Provide the [x, y] coordinate of the cell's center where the given text is located.  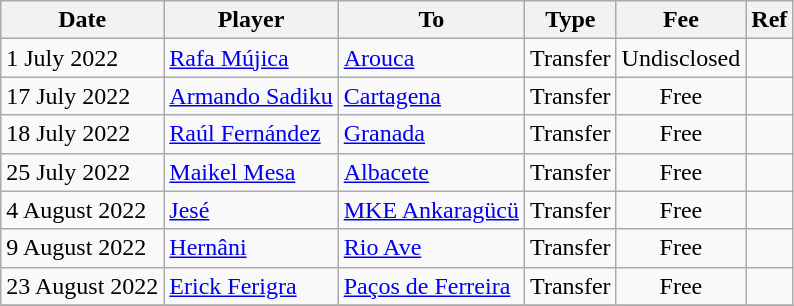
To [431, 20]
9 August 2022 [82, 248]
Paços de Ferreira [431, 286]
Type [571, 20]
Armando Sadiku [251, 96]
Albacete [431, 172]
Granada [431, 134]
Jesé [251, 210]
Rafa Mújica [251, 58]
Cartagena [431, 96]
Undisclosed [681, 58]
23 August 2022 [82, 286]
Erick Ferigra [251, 286]
4 August 2022 [82, 210]
Player [251, 20]
Rio Ave [431, 248]
Fee [681, 20]
Arouca [431, 58]
Ref [770, 20]
17 July 2022 [82, 96]
1 July 2022 [82, 58]
MKE Ankaragücü [431, 210]
18 July 2022 [82, 134]
Maikel Mesa [251, 172]
Date [82, 20]
Raúl Fernández [251, 134]
25 July 2022 [82, 172]
Hernâni [251, 248]
